Locate the cell with the specified text and output its [x, y] center coordinate. 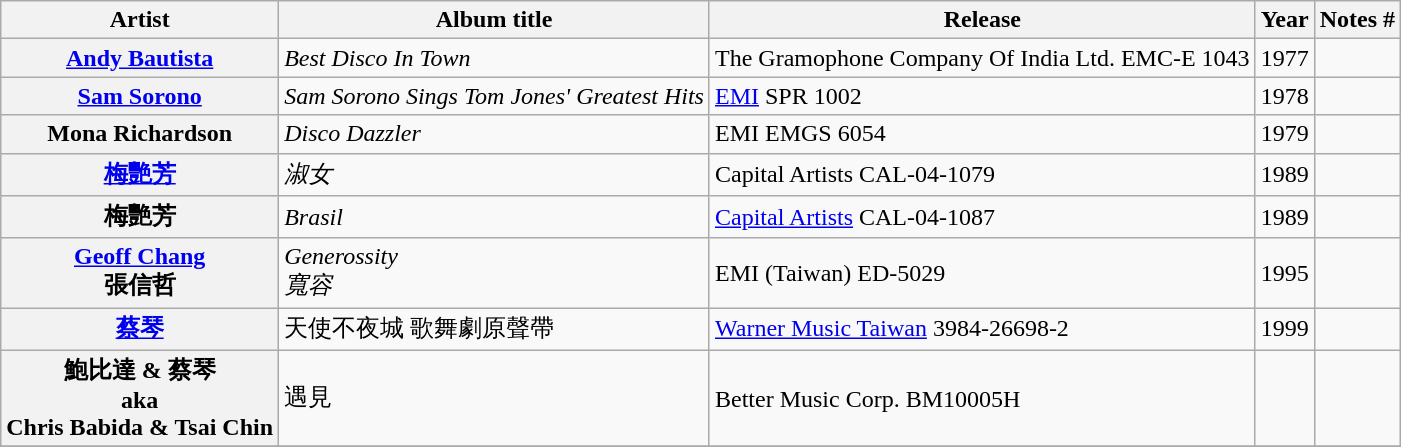
1999 [1284, 330]
Sam Sorono [140, 96]
1977 [1284, 58]
蔡琴 [140, 330]
遇見 [494, 398]
鮑比達 & 蔡琴akaChris Babida & Tsai Chin [140, 398]
Capital Artists CAL-04-1079 [982, 174]
Year [1284, 20]
Generossity寬容 [494, 273]
Sam Sorono Sings Tom Jones' Greatest Hits [494, 96]
Brasil [494, 218]
The Gramophone Company Of India Ltd. EMC-E 1043 [982, 58]
1979 [1284, 134]
1995 [1284, 273]
Notes # [1357, 20]
Mona Richardson [140, 134]
Album title [494, 20]
Best Disco In Town [494, 58]
Warner Music Taiwan 3984-26698-2 [982, 330]
EMI EMGS 6054 [982, 134]
EMI (Taiwan) ED-5029 [982, 273]
天使不夜城 歌舞劇原聲帶 [494, 330]
淑女 [494, 174]
Andy Bautista [140, 58]
Release [982, 20]
Geoff Chang張信哲 [140, 273]
Disco Dazzler [494, 134]
EMI SPR 1002 [982, 96]
Capital Artists CAL-04-1087 [982, 218]
1978 [1284, 96]
Better Music Corp. BM10005H [982, 398]
Artist [140, 20]
